Find where the given text appears and provide that cell's center as [x, y] coordinate. 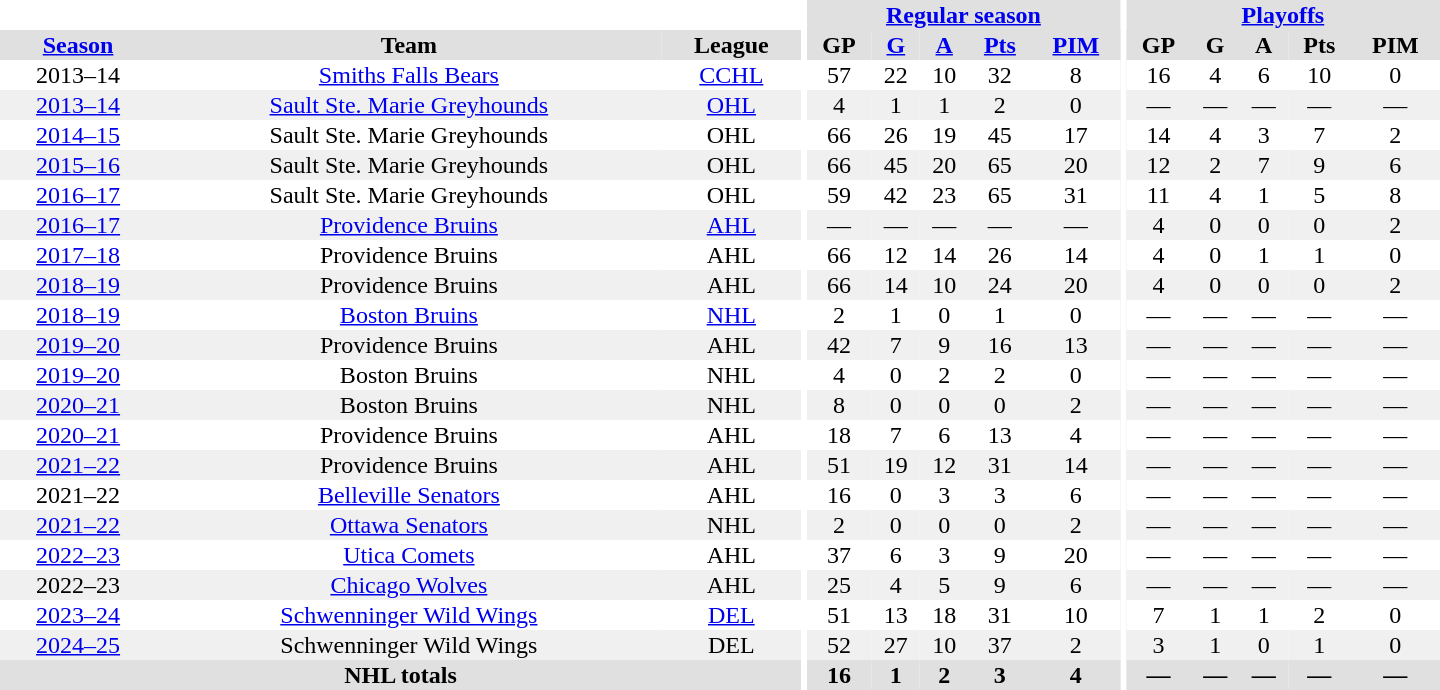
Belleville Senators [408, 495]
Smiths Falls Bears [408, 75]
Playoffs [1283, 15]
League [732, 45]
11 [1158, 195]
2015–16 [78, 165]
2017–18 [78, 255]
17 [1076, 135]
2014–15 [78, 135]
25 [838, 585]
Ottawa Senators [408, 525]
NHL totals [400, 675]
23 [944, 195]
59 [838, 195]
57 [838, 75]
Regular season [963, 15]
27 [896, 645]
2023–24 [78, 615]
Chicago Wolves [408, 585]
Team [408, 45]
Utica Comets [408, 555]
22 [896, 75]
2024–25 [78, 645]
CCHL [732, 75]
24 [1000, 285]
52 [838, 645]
32 [1000, 75]
Season [78, 45]
